Scan for the cell matching the given text and deliver its (x, y) coordinate at center. 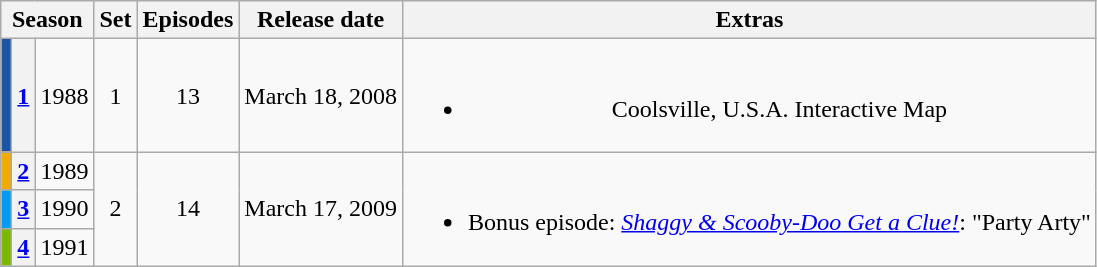
Bonus episode: Shaggy & Scooby-Doo Get a Clue!: "Party Arty" (749, 209)
Extras (749, 20)
Episodes (188, 20)
Release date (321, 20)
13 (188, 96)
3 (24, 209)
1990 (64, 209)
1991 (64, 247)
4 (24, 247)
March 18, 2008 (321, 96)
Set (116, 20)
1989 (64, 171)
Season (48, 20)
1988 (64, 96)
14 (188, 209)
March 17, 2009 (321, 209)
Coolsville, U.S.A. Interactive Map (749, 96)
